For the text-containing cell, return its midpoint in [X, Y] coordinate format. 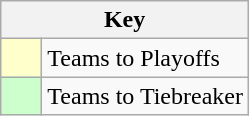
Teams to Playoffs [146, 58]
Teams to Tiebreaker [146, 96]
Key [125, 20]
